Determine the (X, Y) coordinate at the center of the cell enclosing the given text.  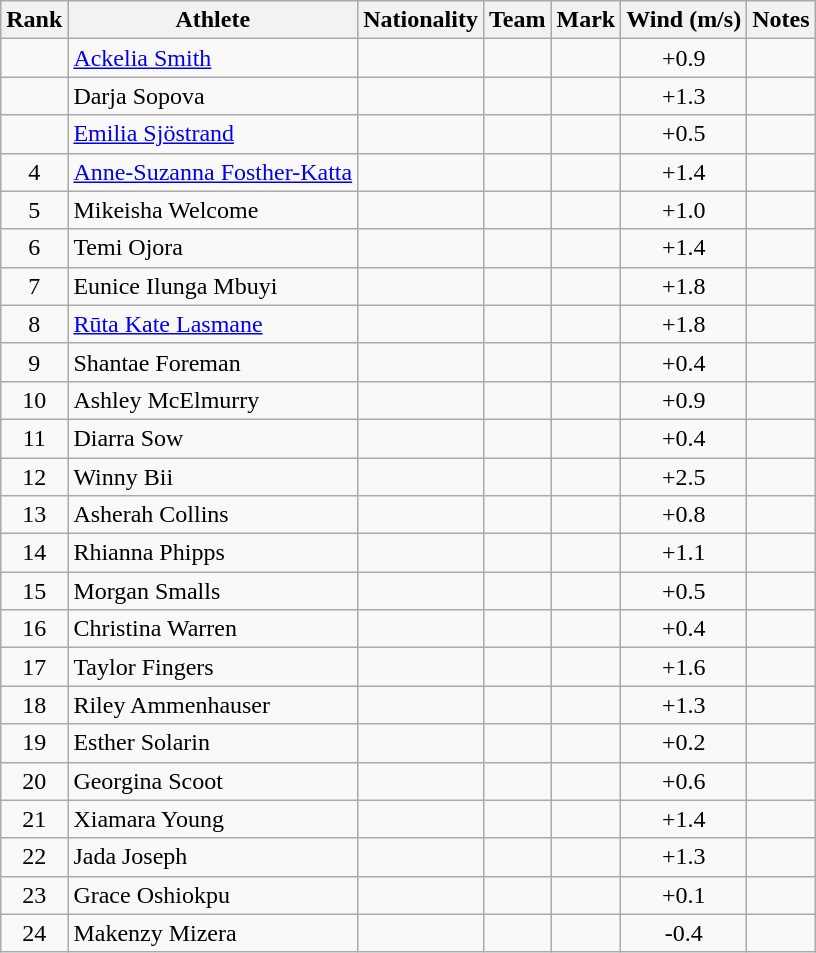
16 (34, 629)
Grace Oshiokpu (213, 895)
+0.8 (684, 515)
Nationality (421, 20)
5 (34, 210)
+2.5 (684, 477)
4 (34, 172)
Mikeisha Welcome (213, 210)
Emilia Sjöstrand (213, 134)
8 (34, 324)
Rhianna Phipps (213, 553)
9 (34, 362)
Team (517, 20)
Darja Sopova (213, 96)
13 (34, 515)
Eunice Ilunga Mbuyi (213, 286)
Athlete (213, 20)
20 (34, 781)
Shantae Foreman (213, 362)
Jada Joseph (213, 857)
15 (34, 591)
Makenzy Mizera (213, 933)
+1.0 (684, 210)
24 (34, 933)
Georgina Scoot (213, 781)
Wind (m/s) (684, 20)
6 (34, 248)
Temi Ojora (213, 248)
Rūta Kate Lasmane (213, 324)
Riley Ammenhauser (213, 705)
+1.1 (684, 553)
Mark (586, 20)
18 (34, 705)
21 (34, 819)
+0.1 (684, 895)
Notes (781, 20)
17 (34, 667)
Ackelia Smith (213, 58)
Christina Warren (213, 629)
+0.6 (684, 781)
22 (34, 857)
Winny Bii (213, 477)
Ashley McElmurry (213, 400)
-0.4 (684, 933)
Rank (34, 20)
Xiamara Young (213, 819)
Taylor Fingers (213, 667)
Morgan Smalls (213, 591)
23 (34, 895)
Diarra Sow (213, 438)
19 (34, 743)
14 (34, 553)
Esther Solarin (213, 743)
+0.2 (684, 743)
Anne-Suzanna Fosther-Katta (213, 172)
7 (34, 286)
12 (34, 477)
Asherah Collins (213, 515)
10 (34, 400)
11 (34, 438)
+1.6 (684, 667)
